Locate the cell with the specified text and output its [x, y] center coordinate. 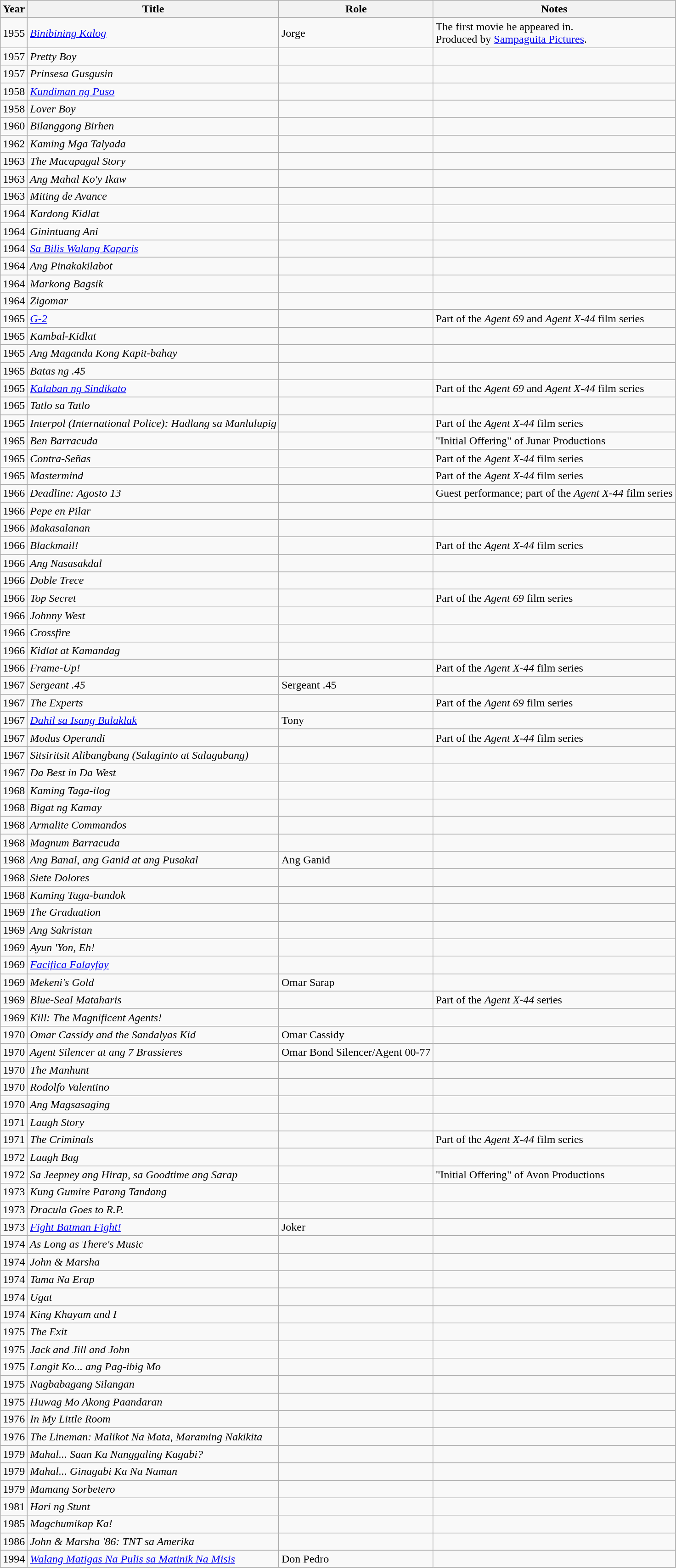
Bilanggong Birhen [153, 126]
Laugh Story [153, 1122]
As Long as There's Music [153, 1244]
Ang Maganda Kong Kapit-bahay [153, 353]
G-2 [153, 319]
"Initial Offering" of Avon Productions [554, 1175]
Ang Pinakakilabot [153, 266]
Laugh Bag [153, 1157]
Ang Mahal Ko'y Ikaw [153, 179]
Siete Dolores [153, 878]
The Macapagal Story [153, 161]
The Manhunt [153, 1070]
John & Marsha '86: TNT sa Amerika [153, 1541]
Mamang Sorbetero [153, 1489]
The Criminals [153, 1140]
Omar Sarap [356, 982]
Dracula Goes to R.P. [153, 1210]
Ang Sakristan [153, 930]
Johnny West [153, 616]
Don Pedro [356, 1559]
Miting de Avance [153, 196]
Hari ng Stunt [153, 1506]
The Graduation [153, 913]
Zigomar [153, 301]
The Experts [153, 703]
Omar Cassidy and the Sandalyas Kid [153, 1035]
The Lineman: Malikot Na Mata, Maraming Nakikita [153, 1437]
Sitsiritsit Alibangbang (Salaginto at Salagubang) [153, 755]
Mekeni's Gold [153, 982]
1994 [14, 1559]
Interpol (International Police): Hadlang sa Manlulupig [153, 423]
Da Best in Da West [153, 773]
Pretty Boy [153, 56]
Jorge [356, 33]
Ang Ganid [356, 860]
Ugat [153, 1297]
1981 [14, 1506]
The first movie he appeared in.Produced by Sampaguita Pictures. [554, 33]
Ang Nasasakdal [153, 563]
Mahal... Saan Ka Nanggaling Kagabi? [153, 1454]
Fight Batman Fight! [153, 1227]
Blue-Seal Mataharis [153, 1000]
Mastermind [153, 476]
Nagbabagang Silangan [153, 1384]
Pepe en Pilar [153, 511]
Role [356, 9]
Sa Bilis Walang Kaparis [153, 249]
Tatlo sa Tatlo [153, 406]
Kaming Taga-bundok [153, 895]
John & Marsha [153, 1262]
Armalite Commandos [153, 825]
Omar Bond Silencer/Agent 00-77 [356, 1052]
Kill: The Magnificent Agents! [153, 1017]
In My Little Room [153, 1419]
Lover Boy [153, 109]
Tama Na Erap [153, 1279]
Kaming Taga-ilog [153, 790]
1960 [14, 126]
Prinsesa Gusgusin [153, 74]
Modus Operandi [153, 738]
Markong Bagsik [153, 284]
Agent Silencer at ang 7 Brassieres [153, 1052]
Top Secret [153, 598]
Kalaban ng Sindikato [153, 388]
Doble Trece [153, 581]
Blackmail! [153, 546]
Frame-Up! [153, 668]
Ginintuang Ani [153, 231]
Magnum Barracuda [153, 843]
Mahal... Ginagabi Ka Na Naman [153, 1472]
Facifica Falayfay [153, 965]
Binibining Kalog [153, 33]
Kung Gumire Parang Tandang [153, 1192]
King Khayam and I [153, 1314]
Sa Jeepney ang Hirap, sa Goodtime ang Sarap [153, 1175]
Joker [356, 1227]
Title [153, 9]
Kardong Kidlat [153, 213]
Notes [554, 9]
Guest performance; part of the Agent X-44 film series [554, 493]
Dahil sa Isang Bulaklak [153, 720]
Ang Banal, ang Ganid at ang Pusakal [153, 860]
Year [14, 9]
Kidlat at Kamandag [153, 650]
1986 [14, 1541]
Rodolfo Valentino [153, 1087]
Magchumikap Ka! [153, 1524]
Batas ng .45 [153, 371]
Kaming Mga Talyada [153, 144]
Ayun 'Yon, Eh! [153, 947]
Kambal-Kidlat [153, 336]
1962 [14, 144]
Makasalanan [153, 528]
Walang Matigas Na Pulis sa Matinik Na Misis [153, 1559]
Langit Ko... ang Pag-ibig Mo [153, 1367]
Deadline: Agosto 13 [153, 493]
Tony [356, 720]
Ben Barracuda [153, 441]
Kundiman ng Puso [153, 91]
"Initial Offering" of Junar Productions [554, 441]
Huwag Mo Akong Paandaran [153, 1402]
1955 [14, 33]
The Exit [153, 1332]
Contra-Señas [153, 458]
Omar Cassidy [356, 1035]
Part of the Agent X-44 series [554, 1000]
Bigat ng Kamay [153, 808]
Ang Magsasaging [153, 1105]
Jack and Jill and John [153, 1349]
1985 [14, 1524]
Crossfire [153, 633]
